Find where the given text appears and provide that cell's center as [X, Y] coordinate. 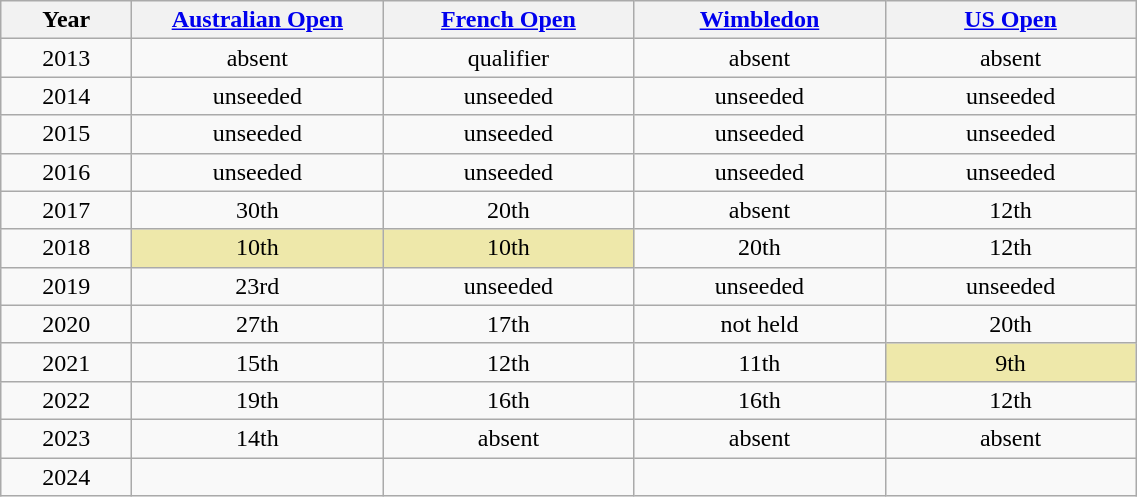
2020 [66, 324]
19th [258, 400]
2015 [66, 134]
17th [508, 324]
Australian Open [258, 20]
US Open [1010, 20]
Wimbledon [760, 20]
14th [258, 438]
11th [760, 362]
15th [258, 362]
2017 [66, 210]
23rd [258, 286]
27th [258, 324]
2014 [66, 96]
2021 [66, 362]
qualifier [508, 58]
2016 [66, 172]
2019 [66, 286]
2024 [66, 477]
Year [66, 20]
2023 [66, 438]
2018 [66, 248]
9th [1010, 362]
2013 [66, 58]
30th [258, 210]
French Open [508, 20]
not held [760, 324]
2022 [66, 400]
